Capture the cell that displays the provided text and extract its [X, Y] central coordinate. 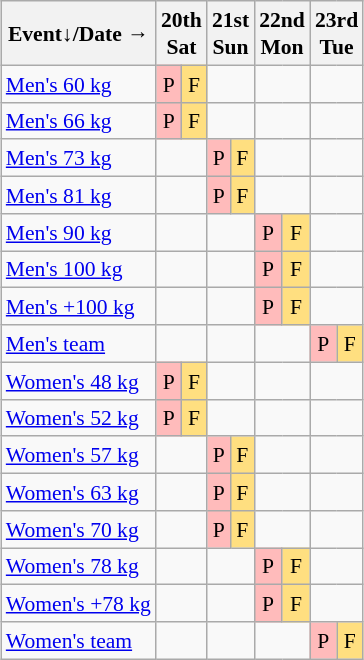
Women's 78 kg [78, 566]
Men's 73 kg [78, 158]
21stSun [230, 33]
22ndMon [282, 33]
Women's 48 kg [78, 380]
Men's 100 kg [78, 268]
Men's team [78, 344]
Men's 90 kg [78, 232]
Women's 63 kg [78, 492]
Event↓/Date → [78, 33]
Women's team [78, 640]
Men's 66 kg [78, 120]
Women's +78 kg [78, 604]
Women's 70 kg [78, 528]
Men's +100 kg [78, 306]
Women's 52 kg [78, 418]
Men's 81 kg [78, 194]
23rdTue [336, 33]
Women's 57 kg [78, 454]
20thSat [182, 33]
Men's 60 kg [78, 84]
